From the cell containing the given text, extract its center point as (X, Y) coordinate. 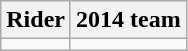
2014 team (128, 20)
Rider (36, 20)
